From the cell containing the given text, extract its center point as [x, y] coordinate. 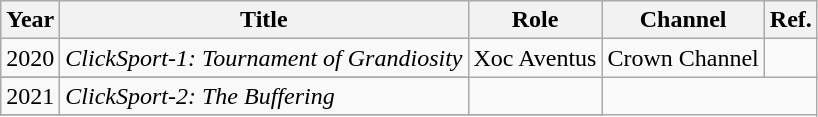
Title [264, 20]
ClickSport-2: The Buffering [264, 96]
Role [535, 20]
Year [30, 20]
2021 [30, 96]
ClickSport-1: Tournament of Grandiosity [264, 58]
Crown Channel [683, 58]
2020 [30, 58]
Xoc Aventus [535, 58]
Channel [683, 20]
Ref. [790, 20]
